Locate the cell with the specified text and output its (X, Y) center coordinate. 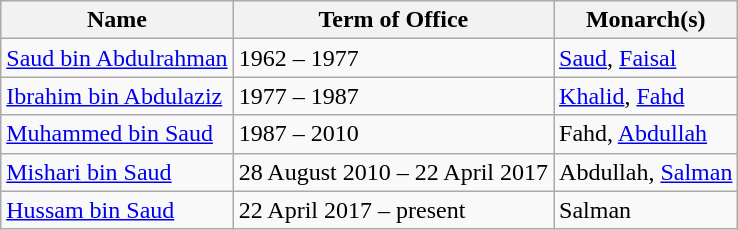
22 April 2017 – present (393, 210)
Fahd, Abdullah (646, 134)
Mishari bin Saud (117, 172)
Ibrahim bin Abdulaziz (117, 96)
Monarch(s) (646, 20)
Muhammed bin Saud (117, 134)
Saud bin Abdulrahman (117, 58)
1962 – 1977 (393, 58)
Abdullah, Salman (646, 172)
1977 – 1987 (393, 96)
Name (117, 20)
Term of Office (393, 20)
Salman (646, 210)
1987 – 2010 (393, 134)
Khalid, Fahd (646, 96)
Hussam bin Saud (117, 210)
Saud, Faisal (646, 58)
28 August 2010 – 22 April 2017 (393, 172)
